Pinpoint the cell where the given text exists, returning its (x, y) midpoint coordinate. 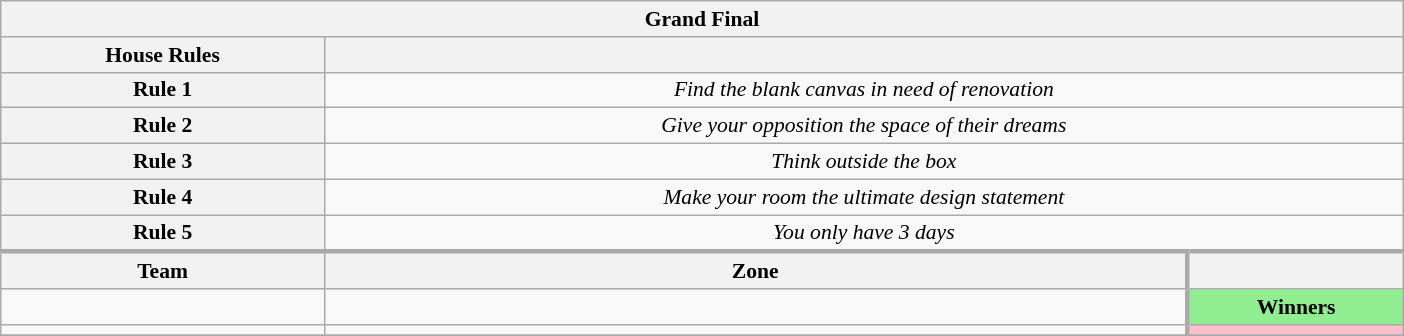
Rule 3 (163, 162)
Rule 5 (163, 234)
Rule 1 (163, 90)
Give your opposition the space of their dreams (864, 126)
Think outside the box (864, 162)
Winners (1295, 307)
Zone (756, 270)
House Rules (163, 55)
Rule 2 (163, 126)
Make your room the ultimate design statement (864, 197)
Rule 4 (163, 197)
You only have 3 days (864, 234)
Team (163, 270)
Grand Final (702, 19)
Find the blank canvas in need of renovation (864, 90)
